Pinpoint the cell where the given text exists, returning its (x, y) midpoint coordinate. 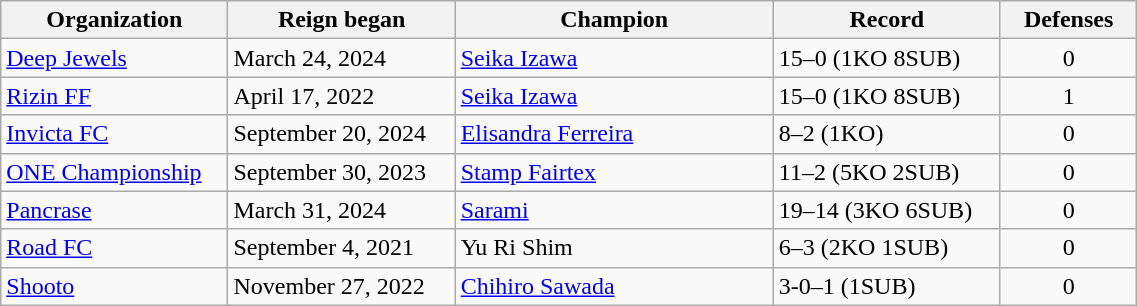
Road FC (114, 248)
Yu Ri Shim (614, 248)
3-0–1 (1SUB) (886, 286)
Pancrase (114, 210)
Chihiro Sawada (614, 286)
Organization (114, 20)
Stamp Fairtex (614, 172)
1 (1068, 96)
6–3 (2KO 1SUB) (886, 248)
Reign began (342, 20)
April 17, 2022 (342, 96)
Elisandra Ferreira (614, 134)
September 20, 2024 (342, 134)
Record (886, 20)
11–2 (5KO 2SUB) (886, 172)
Rizin FF (114, 96)
Shooto (114, 286)
November 27, 2022 (342, 286)
Champion (614, 20)
Sarami (614, 210)
March 24, 2024 (342, 58)
September 4, 2021 (342, 248)
March 31, 2024 (342, 210)
Invicta FC (114, 134)
Deep Jewels (114, 58)
Defenses (1068, 20)
ONE Championship (114, 172)
19–14 (3KO 6SUB) (886, 210)
September 30, 2023 (342, 172)
8–2 (1KO) (886, 134)
